Return the [x, y] coordinate for the center point of the cell that contains the specified text.  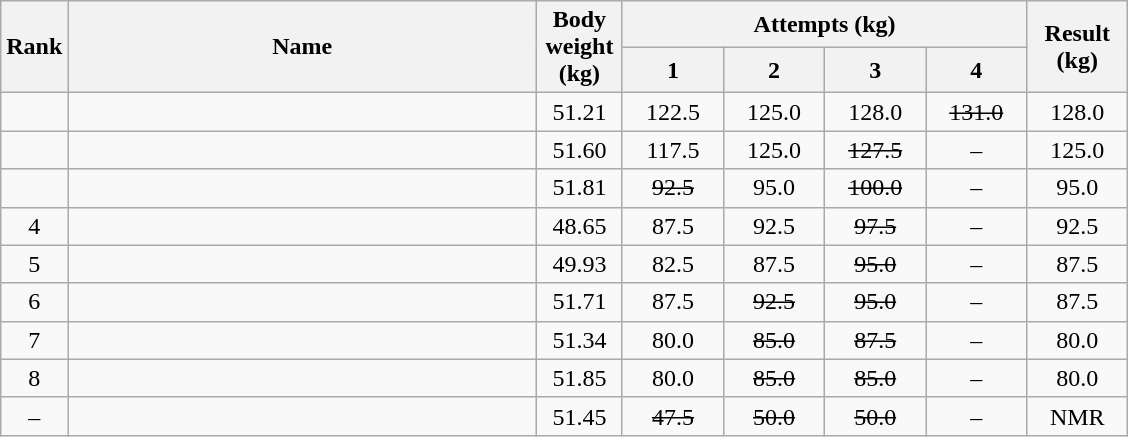
Name [302, 47]
7 [34, 340]
131.0 [976, 112]
3 [876, 70]
6 [34, 302]
Attempts (kg) [824, 24]
Rank [34, 47]
127.5 [876, 150]
100.0 [876, 188]
122.5 [672, 112]
1 [672, 70]
47.5 [672, 416]
49.93 [579, 264]
51.21 [579, 112]
117.5 [672, 150]
2 [774, 70]
51.34 [579, 340]
51.60 [579, 150]
5 [34, 264]
Result (kg) [1078, 47]
51.85 [579, 378]
NMR [1078, 416]
97.5 [876, 226]
51.45 [579, 416]
51.81 [579, 188]
51.71 [579, 302]
48.65 [579, 226]
8 [34, 378]
Body weight (kg) [579, 47]
82.5 [672, 264]
